Scan for the cell matching the given text and deliver its [x, y] coordinate at center. 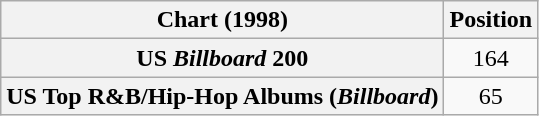
Chart (1998) [222, 20]
US Top R&B/Hip-Hop Albums (Billboard) [222, 96]
65 [491, 96]
Position [491, 20]
164 [491, 58]
US Billboard 200 [222, 58]
